Return (X, Y) of the center of cell containing provided text 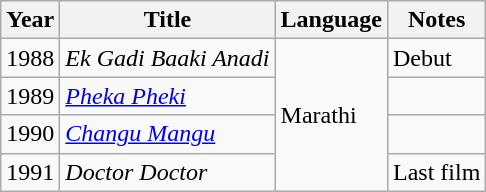
1991 (30, 172)
Notes (436, 20)
Year (30, 20)
Pheka Pheki (168, 96)
1988 (30, 58)
Last film (436, 172)
1989 (30, 96)
Language (331, 20)
Ek Gadi Baaki Anadi (168, 58)
Doctor Doctor (168, 172)
Marathi (331, 115)
1990 (30, 134)
Title (168, 20)
Changu Mangu (168, 134)
Debut (436, 58)
